Scan for the cell matching the given text and deliver its [X, Y] coordinate at center. 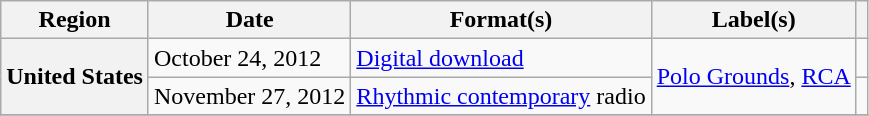
October 24, 2012 [249, 58]
Region [75, 20]
Polo Grounds, RCA [754, 77]
Rhythmic contemporary radio [501, 96]
Date [249, 20]
Label(s) [754, 20]
November 27, 2012 [249, 96]
United States [75, 77]
Format(s) [501, 20]
Digital download [501, 58]
